From the cell containing the given text, extract its center point as (X, Y) coordinate. 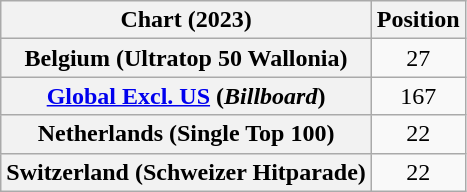
167 (418, 96)
Chart (2023) (186, 20)
27 (418, 58)
Belgium (Ultratop 50 Wallonia) (186, 58)
Netherlands (Single Top 100) (186, 134)
Switzerland (Schweizer Hitparade) (186, 172)
Position (418, 20)
Global Excl. US (Billboard) (186, 96)
